Find where the given text appears and provide that cell's center as [X, Y] coordinate. 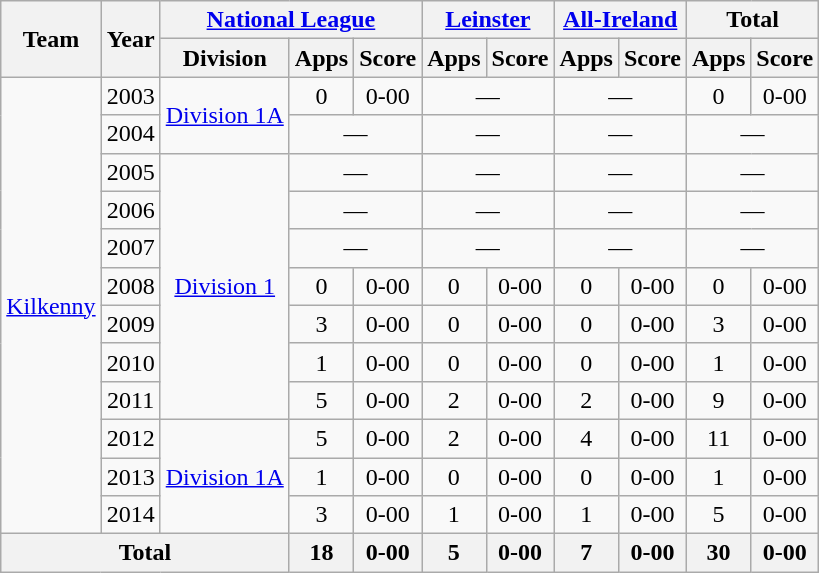
2013 [130, 477]
Team [51, 39]
4 [586, 438]
National League [290, 20]
2010 [130, 362]
2007 [130, 248]
7 [586, 553]
Year [130, 39]
Division [224, 58]
2012 [130, 438]
11 [718, 438]
2004 [130, 134]
2011 [130, 400]
2005 [130, 172]
2009 [130, 324]
30 [718, 553]
2014 [130, 515]
Division 1 [224, 286]
2006 [130, 210]
Kilkenny [51, 306]
9 [718, 400]
Leinster [488, 20]
2008 [130, 286]
All-Ireland [620, 20]
2003 [130, 96]
18 [321, 553]
